For the text-containing cell, return its midpoint in [X, Y] coordinate format. 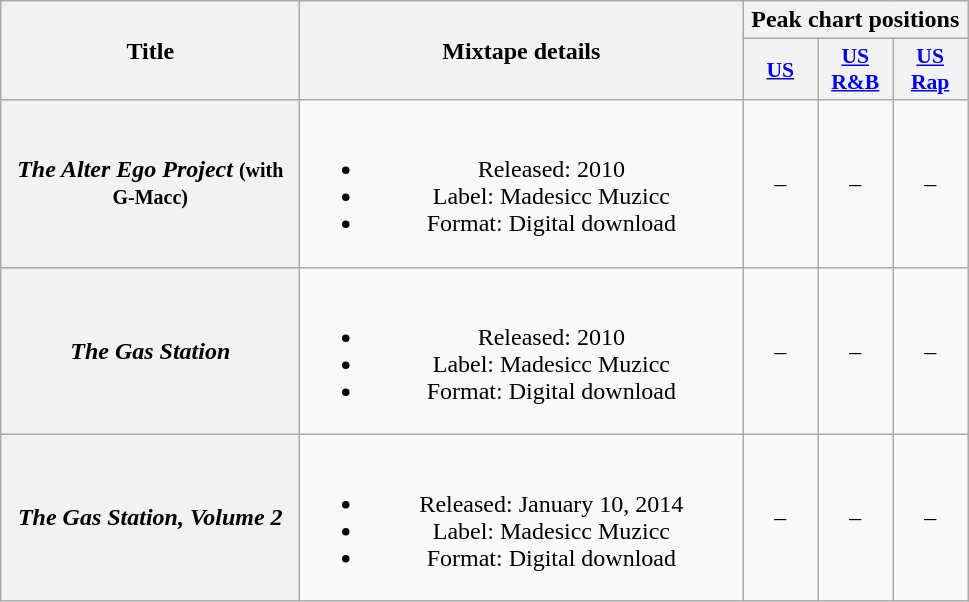
US R&B [856, 70]
US [780, 70]
Released: January 10, 2014Label: Madesicc MuziccFormat: Digital download [522, 518]
Mixtape details [522, 50]
The Alter Ego Project (with G-Macc) [150, 184]
The Gas Station, Volume 2 [150, 518]
USRap [930, 70]
Peak chart positions [856, 20]
The Gas Station [150, 350]
Title [150, 50]
